Identify which cell holds the provided text, then report its [x, y] central coordinate. 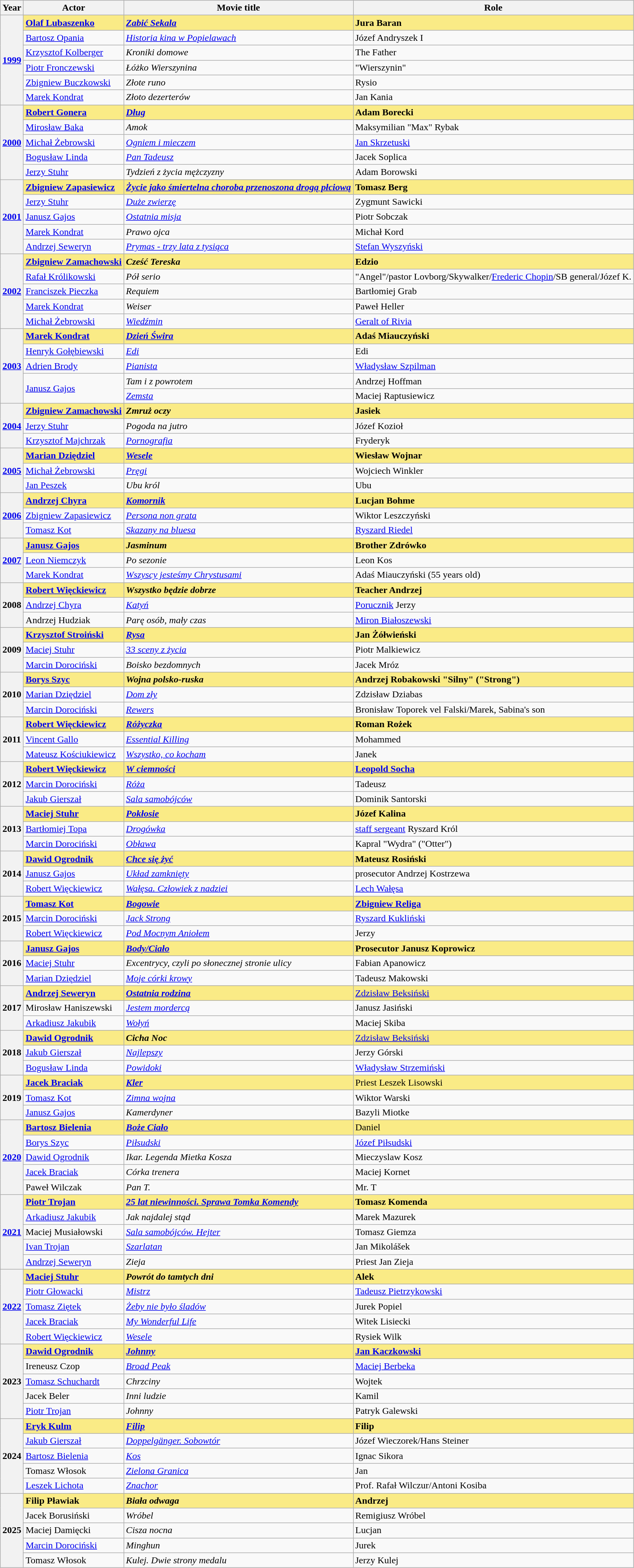
Patryk Galewski [494, 1411]
Maciej Kornet [494, 1172]
Józef Kozioł [494, 426]
Krzysztof Kolberger [74, 53]
Zimna wojna [239, 1097]
Rysa [239, 635]
Wiktor Leszczyński [494, 515]
Pogoda na jutro [239, 426]
33 sceny z życia [239, 649]
Piotr Sobczak [494, 217]
Sala samobójców [239, 799]
Józef Piłsudski [494, 1142]
Adam Borowski [494, 172]
Józef Wieczorek/Hans Steiner [494, 1441]
Adaś Miauczyński [494, 336]
Chrzciny [239, 1381]
Olaf Lubaszenko [74, 23]
2024 [12, 1456]
Teacher Andrzej [494, 590]
Tomasz Ziętek [74, 1306]
My Wonderful Life [239, 1321]
Parę osób, mały czas [239, 620]
Wołyń [239, 1023]
Córka trenera [239, 1172]
Piotr Głowacki [74, 1292]
Duże zwierzę [239, 202]
Ikar. Legenda Mietka Kosza [239, 1157]
Jerzy Górski [494, 1053]
Wszyscy jesteśmy Chrystusami [239, 575]
Mateusz Kościukiewicz [74, 754]
Józef Andryszek I [494, 38]
Ryszard Riedel [494, 530]
Historia kina w Popielawach [239, 38]
Władysław Strzemiński [494, 1068]
Adam Borecki [494, 112]
Mohammed [494, 739]
Jak najdalej stąd [239, 1217]
Minghun [239, 1545]
Zbigniew Religa [494, 903]
Rewers [239, 709]
Excentrycy, czyli po słonecznej stronie ulicy [239, 963]
Zieja [239, 1262]
Leszek Lichota [74, 1486]
Tomasz Giemza [494, 1232]
The Father [494, 53]
staff sergeant Ryszard Król [494, 829]
W ciemności [239, 769]
Miron Białoszewski [494, 620]
Pół serio [239, 276]
Leon Niemczyk [74, 560]
Bogowie [239, 903]
Najlepszy [239, 1053]
Body/Ciało [239, 948]
Władysław Szpilman [494, 366]
Tadeusz Pietrzykowski [494, 1292]
Łóżko Wierszynina [239, 67]
Ubu [494, 486]
Kulej. Dwie strony medalu [239, 1560]
Piotr Fronczewski [74, 67]
Janusz Jasiński [494, 1008]
Prymas - trzy lata z tysiąca [239, 247]
Układ zamknięty [239, 873]
Franciszek Pieczka [74, 291]
Jerzy Kulej [494, 1560]
2008 [12, 605]
Jan Mikolášek [494, 1247]
Vincent Gallo [74, 739]
Pręgi [239, 471]
Witek Lisiecki [494, 1321]
Roman Rożek [494, 724]
Bartłomiej Topa [74, 829]
Wojna polsko-ruska [239, 680]
Skazany na bluesa [239, 530]
Year [12, 8]
Krzysztof Majchrzak [74, 441]
Remigiusz Wróbel [494, 1515]
Tomasz Schuchardt [74, 1381]
Rysio [494, 82]
Ostatnia misja [239, 217]
Jan Kania [494, 97]
Maksymilian "Max" Rybak [494, 127]
Kroniki domowe [239, 53]
Broad Peak [239, 1366]
Jasminum [239, 545]
Różyczka [239, 724]
Janek [494, 754]
Jura Baran [494, 23]
Filip Pławiak [74, 1501]
Tydzień z życia mężczyzny [239, 172]
Ivan Trojan [74, 1247]
Jan [494, 1471]
2025 [12, 1530]
Krzysztof Stroiński [74, 635]
Mirosław Baka [74, 127]
Prosecutor Janusz Koprowicz [494, 948]
prosecutor Andrzej Kostrzewa [494, 873]
Zygmunt Sawicki [494, 202]
Dług [239, 112]
Maciej Berbeka [494, 1366]
Jestem mordercą [239, 1008]
Ireneusz Czop [74, 1366]
2001 [12, 217]
25 lat niewinności. Sprawa Tomka Komendy [239, 1202]
Prawo ojca [239, 232]
Tadeusz [494, 784]
Andrzej [494, 1501]
Tadeusz Makowski [494, 978]
Adaś Miauczyński (55 years old) [494, 575]
Pan T. [239, 1187]
Wróbel [239, 1515]
Wiktor Warski [494, 1097]
Adrien Brody [74, 366]
Maciej Raptusiewicz [494, 396]
Złoto dezerterów [239, 97]
Wałęsa. Człowiek z nadziei [239, 888]
Henryk Gołębiewski [74, 351]
Zbigniew Buczkowski [74, 82]
Wiedźmin [239, 321]
Geralt of Rivia [494, 321]
Wszystko będzie dobrze [239, 590]
Fabian Apanowicz [494, 963]
Jurek [494, 1545]
Cześć Tereska [239, 262]
Chce się żyć [239, 859]
Pan Tadeusz [239, 157]
2013 [12, 829]
2000 [12, 142]
Amok [239, 127]
Dom zły [239, 695]
2018 [12, 1053]
2023 [12, 1381]
Movie title [239, 8]
Mieczyslaw Kosz [494, 1157]
Złote runo [239, 82]
Biała odwaga [239, 1501]
Jan Skrzetuski [494, 142]
Pianista [239, 366]
2022 [12, 1306]
Tomasz Komenda [494, 1202]
Pod Mocnym Aniołem [239, 933]
Eryk Kulm [74, 1426]
Bronisław Toporek vel Falski/Marek, Sabina's son [494, 709]
Jurek Popiel [494, 1306]
Jacek Beler [74, 1396]
Piłsudski [239, 1142]
Róża [239, 784]
Cicha Noc [239, 1038]
Jacek Borusiński [74, 1515]
Wszystko, co kocham [239, 754]
2010 [12, 695]
Requiem [239, 291]
Komornik [239, 500]
Tam i z powrotem [239, 381]
Zmruż oczy [239, 411]
2002 [12, 291]
2016 [12, 963]
Ubu król [239, 486]
Dominik Santorski [494, 799]
Leopold Socha [494, 769]
Robert Gonera [74, 112]
Pornografia [239, 441]
2019 [12, 1097]
Jacek Soplica [494, 157]
Życie jako śmiertelna choroba przenoszona drogą płciową [239, 187]
Rafał Królikowski [74, 276]
2009 [12, 649]
Paweł Wilczak [74, 1187]
2017 [12, 1008]
Cisza nocna [239, 1530]
Tomasz Berg [494, 187]
Maciej Skiba [494, 1023]
Sala samobójców. Hejter [239, 1232]
Ogniem i mieczem [239, 142]
Jacek Mróz [494, 665]
Porucznik Jerzy [494, 605]
"Angel"/pastor Lovborg/Skywalker/Frederic Chopin/SB general/Józef K. [494, 276]
Wojtek [494, 1381]
Jan Peszek [74, 486]
1999 [12, 60]
Fryderyk [494, 441]
Ignac Sikora [494, 1456]
Boisko bezdomnych [239, 665]
Zemsta [239, 396]
Maciej Damięcki [74, 1530]
Jan Żółwieński [494, 635]
Mateusz Rosiński [494, 859]
Essential Killing [239, 739]
Andrzej Robakowski "Silny" ("Strong") [494, 680]
2005 [12, 471]
2011 [12, 739]
Mistrz [239, 1292]
Persona non grata [239, 515]
Jerzy [494, 933]
Dzień Świra [239, 336]
Michał Kord [494, 232]
Józef Kalina [494, 814]
Prof. Rafał Wilczur/Antoni Kosiba [494, 1486]
Paweł Heller [494, 306]
Pokłosie [239, 814]
Kamerdyner [239, 1112]
Priest Jan Zieja [494, 1262]
Zdzisław Dziabas [494, 695]
Piotr Malkiewicz [494, 649]
Zabić Sekala [239, 23]
Maciej Musiałowski [74, 1232]
2014 [12, 873]
Jasiek [494, 411]
Bartłomiej Grab [494, 291]
Po sezonie [239, 560]
Lech Wałęsa [494, 888]
2021 [12, 1232]
Obława [239, 844]
Lucjan [494, 1530]
Powidoki [239, 1068]
Jack Strong [239, 919]
Mirosław Haniszewski [74, 1008]
Kapral "Wydra" ("Otter") [494, 844]
2020 [12, 1157]
Katyń [239, 605]
Alek [494, 1277]
Znachor [239, 1486]
2006 [12, 515]
Actor [74, 8]
Rysiek Wilk [494, 1336]
Role [494, 8]
Kamil [494, 1396]
Zielona Granica [239, 1471]
Boże Ciało [239, 1127]
Moje córki krowy [239, 978]
Kler [239, 1082]
Inni ludzie [239, 1396]
Wiesław Wojnar [494, 456]
Jan Kaczkowski [494, 1351]
2003 [12, 366]
Żeby nie było śladów [239, 1306]
"Wierszynin" [494, 67]
Brother Zdrówko [494, 545]
Ryszard Kukliński [494, 919]
2004 [12, 426]
Powrót do tamtych dni [239, 1277]
Leon Kos [494, 560]
2012 [12, 784]
Weiser [239, 306]
Szarlatan [239, 1247]
Andrzej Hudziak [74, 620]
Bazyli Miotke [494, 1112]
Bartosz Opania [74, 38]
Doppelgänger. Sobowtór [239, 1441]
Mr. T [494, 1187]
Stefan Wyszyński [494, 247]
Wojciech Winkler [494, 471]
Marek Mazurek [494, 1217]
Daniel [494, 1127]
Andrzej Hoffman [494, 381]
2007 [12, 560]
Ostatnia rodzina [239, 993]
Drogówka [239, 829]
Lucjan Bohme [494, 500]
Edzio [494, 262]
Priest Leszek Lisowski [494, 1082]
2015 [12, 918]
Kos [239, 1456]
